Return the [x, y] coordinate for the center point of the cell that contains the specified text.  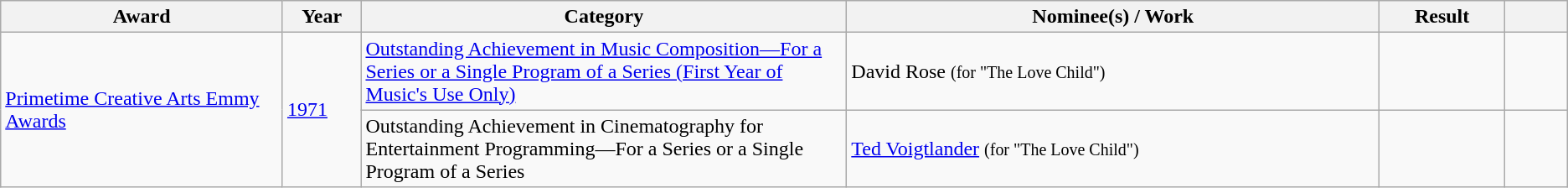
1971 [322, 110]
David Rose (for "The Love Child") [1113, 71]
Category [604, 17]
Ted Voigtlander (for "The Love Child") [1113, 149]
Year [322, 17]
Primetime Creative Arts Emmy Awards [142, 110]
Outstanding Achievement in Cinematography for Entertainment Programming—For a Series or a Single Program of a Series [604, 149]
Outstanding Achievement in Music Composition—For a Series or a Single Program of a Series (First Year of Music's Use Only) [604, 71]
Result [1442, 17]
Nominee(s) / Work [1113, 17]
Award [142, 17]
